Extract the (x, y) coordinate from the center of the cell holding the provided text.  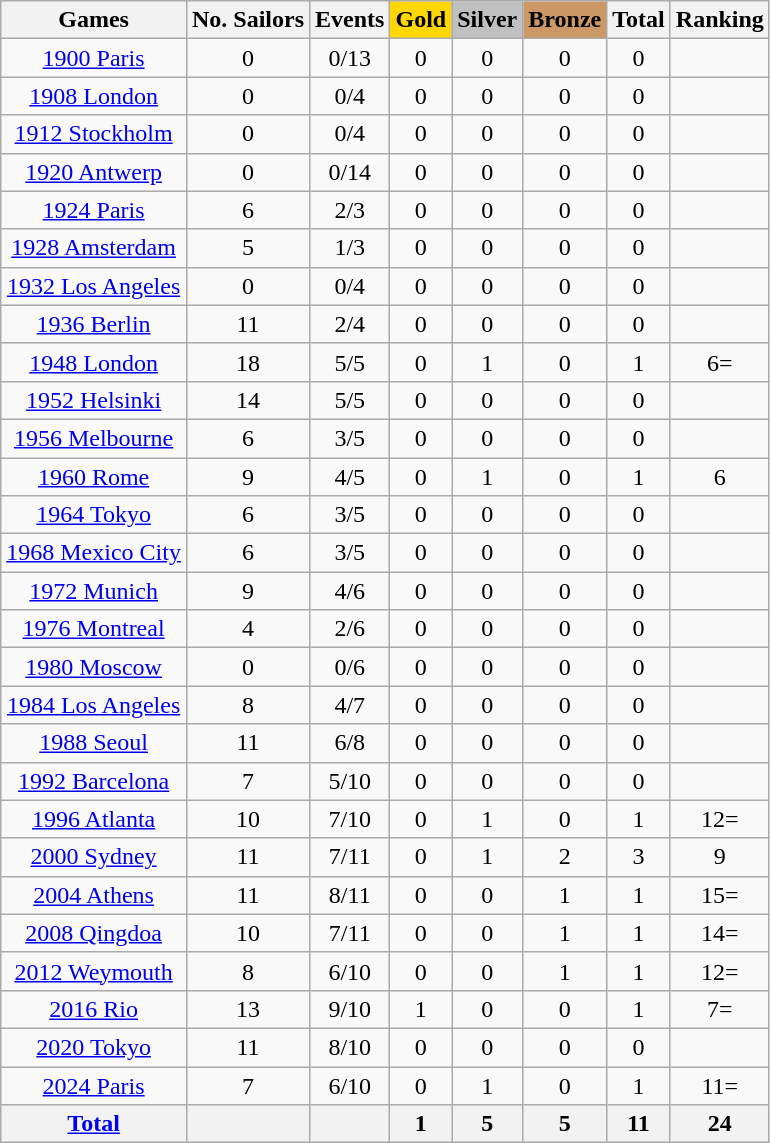
1936 Berlin (94, 324)
1956 Melbourne (94, 438)
Games (94, 20)
13 (248, 1009)
1988 Seoul (94, 743)
1964 Tokyo (94, 515)
24 (720, 1124)
4 (248, 629)
2004 Athens (94, 895)
2008 Qingdoa (94, 933)
7/10 (350, 819)
2016 Rio (94, 1009)
1920 Antwerp (94, 172)
Silver (488, 20)
Events (350, 20)
1976 Montreal (94, 629)
2000 Sydney (94, 857)
1992 Barcelona (94, 781)
No. Sailors (248, 20)
11= (720, 1085)
1984 Los Angeles (94, 705)
2020 Tokyo (94, 1047)
4/5 (350, 477)
9/10 (350, 1009)
5/10 (350, 781)
1928 Amsterdam (94, 248)
1972 Munich (94, 591)
14= (720, 933)
Bronze (565, 20)
1996 Atlanta (94, 819)
1980 Moscow (94, 667)
0/14 (350, 172)
2 (565, 857)
3 (639, 857)
18 (248, 362)
Gold (421, 20)
2/6 (350, 629)
15= (720, 895)
0/13 (350, 58)
1/3 (350, 248)
4/6 (350, 591)
1960 Rome (94, 477)
Ranking (720, 20)
6/8 (350, 743)
1900 Paris (94, 58)
2/4 (350, 324)
1968 Mexico City (94, 553)
7= (720, 1009)
0/6 (350, 667)
1952 Helsinki (94, 400)
1912 Stockholm (94, 134)
4/7 (350, 705)
14 (248, 400)
1948 London (94, 362)
2024 Paris (94, 1085)
6= (720, 362)
2/3 (350, 210)
2012 Weymouth (94, 971)
1932 Los Angeles (94, 286)
8/10 (350, 1047)
8/11 (350, 895)
1908 London (94, 96)
1924 Paris (94, 210)
